Extract the (x, y) coordinate from the center of the cell holding the provided text.  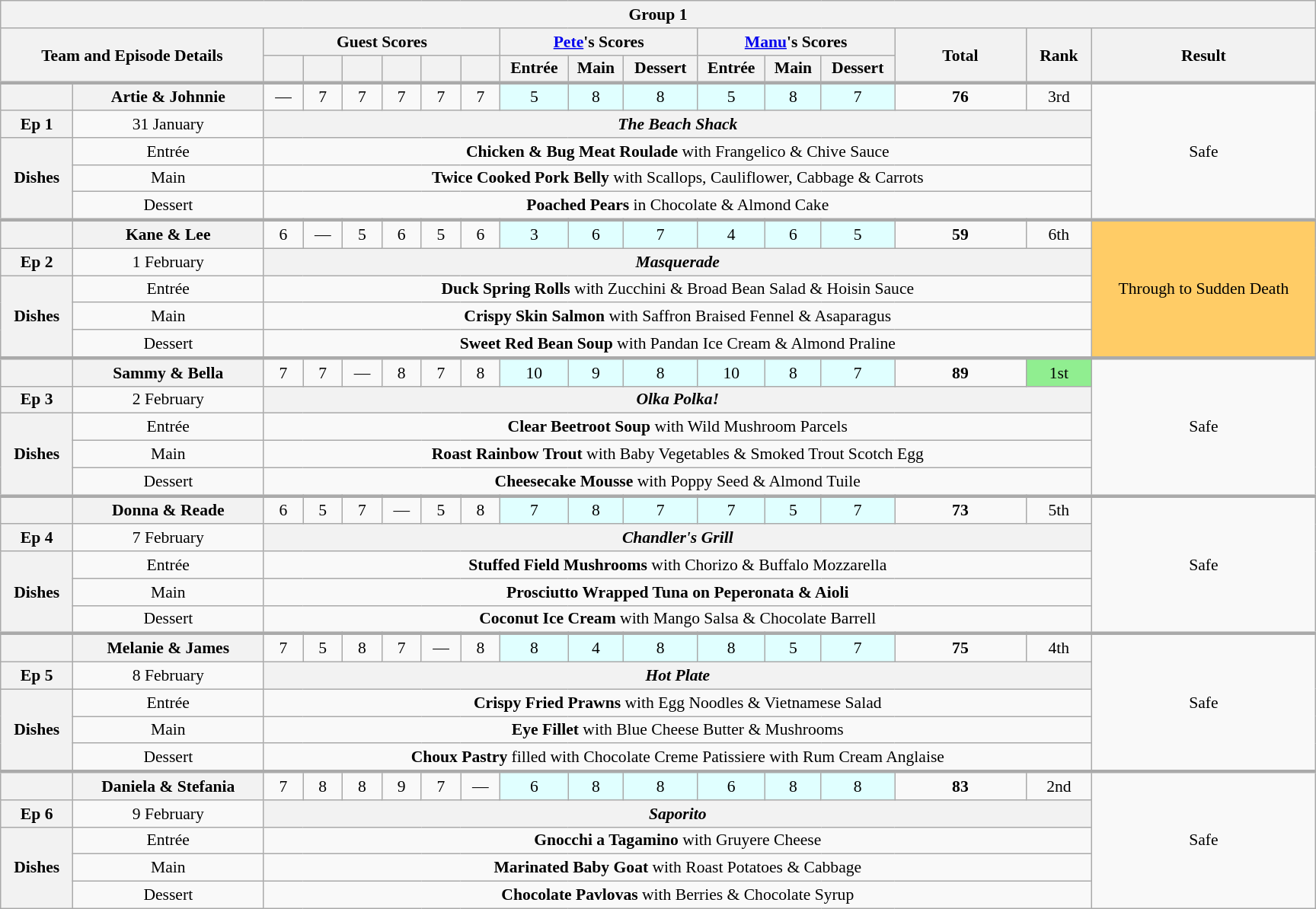
Ep 3 (37, 400)
89 (961, 372)
Hot Plate (678, 676)
Stuffed Field Mushrooms with Chorizo & Buffalo Mozzarella (678, 565)
2nd (1059, 786)
Daniela & Stefania (168, 786)
Cheesecake Mousse with Poppy Seed & Almond Tuile (678, 481)
31 January (168, 124)
Melanie & James (168, 649)
2 February (168, 400)
59 (961, 234)
Sweet Red Bean Soup with Pandan Ice Cream & Almond Praline (678, 344)
Group 1 (658, 14)
7 February (168, 538)
75 (961, 649)
Coconut Ice Cream with Mango Salsa & Chocolate Barrell (678, 620)
Through to Sudden Death (1204, 289)
Pete's Scores (599, 42)
Sammy & Bella (168, 372)
Olka Polka! (678, 400)
Chandler's Grill (678, 538)
Ep 1 (37, 124)
76 (961, 97)
Artie & Johnnie (168, 97)
1 February (168, 262)
Guest Scores (382, 42)
Kane & Lee (168, 234)
83 (961, 786)
9 February (168, 814)
Chocolate Pavlovas with Berries & Chocolate Syrup (678, 895)
Duck Spring Rolls with Zucchini & Broad Bean Salad & Hoisin Sauce (678, 289)
Masquerade (678, 262)
Chicken & Bug Meat Roulade with Frangelico & Chive Sauce (678, 151)
Ep 4 (37, 538)
Total (961, 56)
Poached Pears in Chocolate & Almond Cake (678, 206)
Crispy Skin Salmon with Saffron Braised Fennel & Asaparagus (678, 317)
6th (1059, 234)
8 February (168, 676)
Crispy Fried Prawns with Egg Noodles & Vietnamese Salad (678, 703)
4th (1059, 649)
Twice Cooked Pork Belly with Scallops, Cauliflower, Cabbage & Carrots (678, 178)
Saporito (678, 814)
Eye Fillet with Blue Cheese Butter & Mushrooms (678, 730)
Result (1204, 56)
Prosciutto Wrapped Tuna on Peperonata & Aioli (678, 592)
3rd (1059, 97)
5th (1059, 510)
Choux Pastry filled with Chocolate Creme Patissiere with Rum Cream Anglaise (678, 758)
Gnocchi a Tagamino with Gruyere Cheese (678, 840)
Clear Beetroot Soup with Wild Mushroom Parcels (678, 427)
Rank (1059, 56)
73 (961, 510)
Ep 2 (37, 262)
1st (1059, 372)
Team and Episode Details (133, 56)
3 (535, 234)
Marinated Baby Goat with Roast Potatoes & Cabbage (678, 868)
The Beach Shack (678, 124)
Donna & Reade (168, 510)
Ep 6 (37, 814)
Ep 5 (37, 676)
Roast Rainbow Trout with Baby Vegetables & Smoked Trout Scotch Egg (678, 454)
Manu's Scores (797, 42)
